Search for the cell housing the specified text and yield its [X, Y] center coordinate. 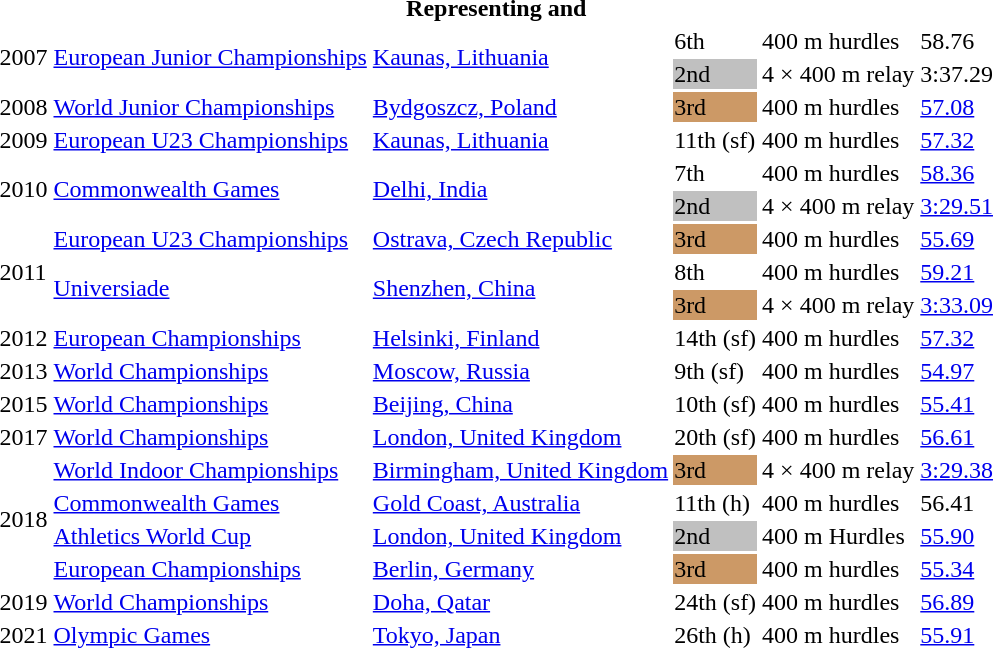
14th (sf) [716, 338]
Moscow, Russia [520, 371]
Delhi, India [520, 190]
European Junior Championships [210, 58]
World Indoor Championships [210, 470]
Doha, Qatar [520, 602]
11th (h) [716, 503]
Athletics World Cup [210, 536]
Universiade [210, 288]
6th [716, 41]
Bydgoszcz, Poland [520, 107]
Birmingham, United Kingdom [520, 470]
20th (sf) [716, 437]
Berlin, Germany [520, 569]
24th (sf) [716, 602]
10th (sf) [716, 404]
Shenzhen, China [520, 288]
7th [716, 173]
World Junior Championships [210, 107]
Beijing, China [520, 404]
Helsinki, Finland [520, 338]
9th (sf) [716, 371]
Ostrava, Czech Republic [520, 239]
8th [716, 272]
11th (sf) [716, 140]
Gold Coast, Australia [520, 503]
400 m Hurdles [838, 536]
